Determine the (X, Y) coordinate at the center of the cell enclosing the given text.  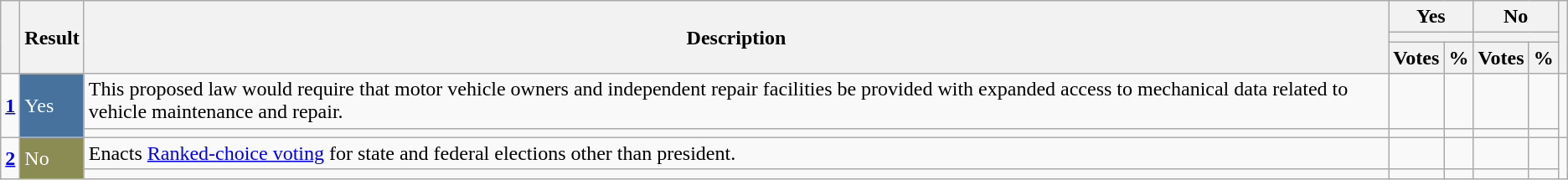
2 (10, 157)
Enacts Ranked-choice voting for state and federal elections other than president. (735, 153)
1 (10, 105)
Result (52, 37)
Description (735, 37)
